Scan for the cell matching the given text and deliver its (X, Y) coordinate at center. 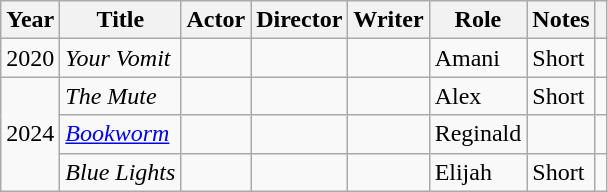
Director (300, 20)
Amani (478, 58)
Alex (478, 96)
Writer (388, 20)
Notes (561, 20)
Blue Lights (120, 172)
Role (478, 20)
2020 (30, 58)
Reginald (478, 134)
2024 (30, 134)
Title (120, 20)
Actor (216, 20)
Elijah (478, 172)
Your Vomit (120, 58)
Bookworm (120, 134)
Year (30, 20)
The Mute (120, 96)
